Search for the cell housing the specified text and yield its (X, Y) center coordinate. 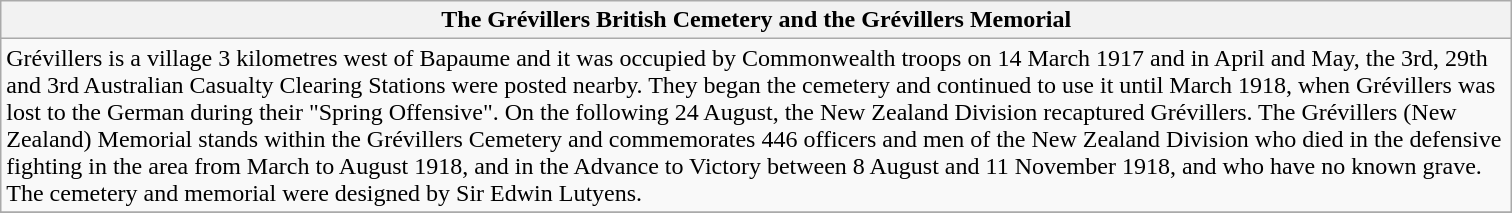
The Grévillers British Cemetery and the Grévillers Memorial (756, 20)
